From the cell containing the given text, extract its center point as [X, Y] coordinate. 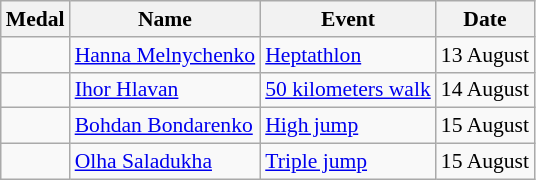
Name [166, 19]
Bohdan Bondarenko [166, 126]
High jump [348, 126]
14 August [485, 90]
Ihor Hlavan [166, 90]
Olha Saladukha [166, 162]
50 kilometers walk [348, 90]
Triple jump [348, 162]
Date [485, 19]
13 August [485, 55]
Hanna Melnychenko [166, 55]
Event [348, 19]
Medal [36, 19]
Heptathlon [348, 55]
